Search for the cell housing the specified text and yield its (x, y) center coordinate. 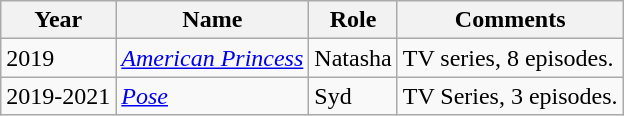
Syd (353, 96)
Pose (212, 96)
Year (58, 20)
American Princess (212, 58)
2019 (58, 58)
2019-2021 (58, 96)
Comments (510, 20)
TV series, 8 episodes. (510, 58)
Name (212, 20)
Role (353, 20)
TV Series, 3 episodes. (510, 96)
Natasha (353, 58)
